Determine the (x, y) coordinate at the center of the cell enclosing the given text.  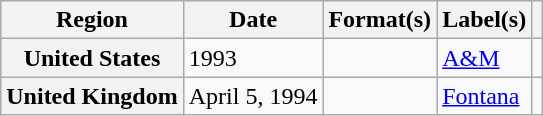
A&M (484, 58)
Format(s) (380, 20)
Region (92, 20)
United Kingdom (92, 96)
1993 (253, 58)
April 5, 1994 (253, 96)
United States (92, 58)
Label(s) (484, 20)
Date (253, 20)
Fontana (484, 96)
